Return [x, y] of the center of cell containing provided text 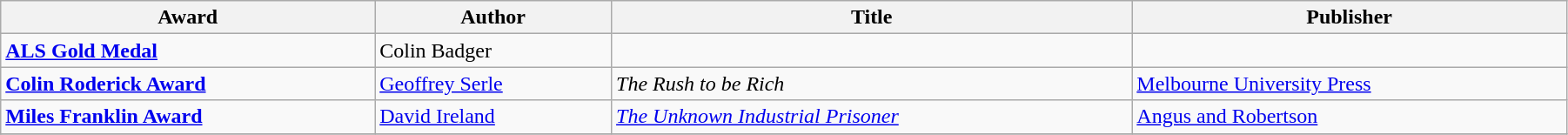
The Unknown Industrial Prisoner [872, 117]
Publisher [1350, 17]
Colin Badger [493, 51]
Author [493, 17]
Melbourne University Press [1350, 84]
Angus and Robertson [1350, 117]
Colin Roderick Award [188, 84]
Title [872, 17]
David Ireland [493, 117]
The Rush to be Rich [872, 84]
ALS Gold Medal [188, 51]
Geoffrey Serle [493, 84]
Award [188, 17]
Miles Franklin Award [188, 117]
